Pinpoint the cell where the given text exists, returning its [X, Y] midpoint coordinate. 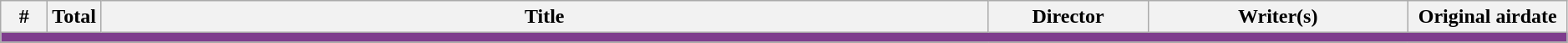
Total [74, 17]
Writer(s) [1278, 17]
Title [545, 17]
# [24, 17]
Original airdate [1487, 17]
Director [1068, 17]
